Pinpoint the cell where the given text exists, returning its (X, Y) midpoint coordinate. 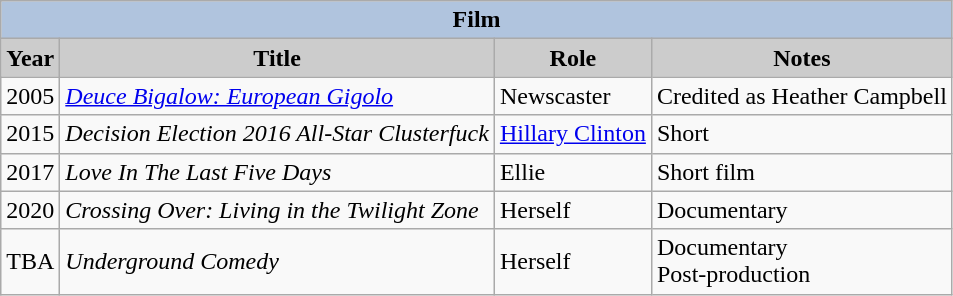
Role (572, 58)
Title (278, 58)
Decision Election 2016 All-Star Clusterfuck (278, 134)
Crossing Over: Living in the Twilight Zone (278, 210)
Year (30, 58)
Newscaster (572, 96)
Notes (802, 58)
2005 (30, 96)
2015 (30, 134)
Hillary Clinton (572, 134)
Ellie (572, 172)
DocumentaryPost-production (802, 262)
2017 (30, 172)
Short (802, 134)
Film (477, 20)
Love In The Last Five Days (278, 172)
2020 (30, 210)
Credited as Heather Campbell (802, 96)
Documentary (802, 210)
Underground Comedy (278, 262)
Deuce Bigalow: European Gigolo (278, 96)
Short film (802, 172)
TBA (30, 262)
